Search for the cell housing the specified text and yield its (x, y) center coordinate. 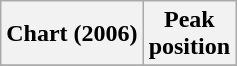
Peakposition (189, 34)
Chart (2006) (72, 34)
